For the text-containing cell, return its midpoint in (X, Y) coordinate format. 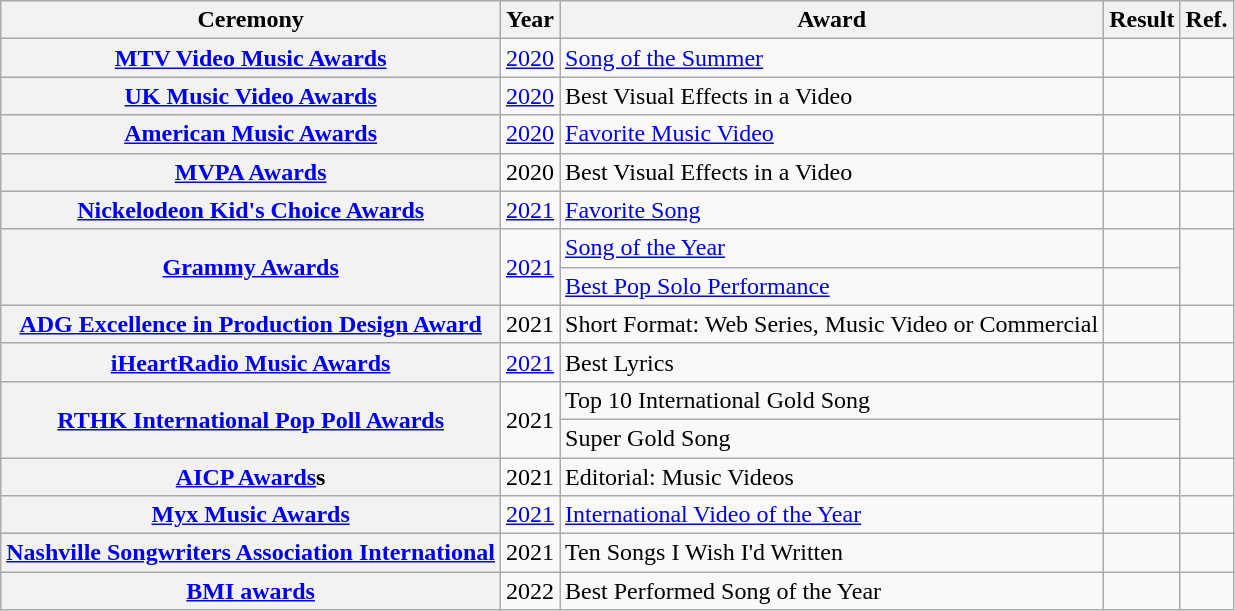
RTHK International Pop Poll Awards (251, 419)
2022 (530, 591)
Super Gold Song (832, 438)
Short Format: Web Series, Music Video or Commercial (832, 324)
Ref. (1206, 20)
Best Lyrics (832, 362)
Editorial: Music Videos (832, 477)
Best Performed Song of the Year (832, 591)
UK Music Video Awards (251, 96)
Award (832, 20)
American Music Awards (251, 134)
BMI awards (251, 591)
Nashville Songwriters Association International (251, 553)
Year (530, 20)
Myx Music Awards (251, 515)
Ten Songs I Wish I'd Written (832, 553)
Ceremony (251, 20)
Grammy Awards (251, 267)
ADG Excellence in Production Design Award (251, 324)
Song of the Summer (832, 58)
Favorite Music Video (832, 134)
MVPA Awards (251, 172)
International Video of the Year (832, 515)
Nickelodeon Kid's Choice Awards (251, 210)
Song of the Year (832, 248)
Favorite Song (832, 210)
AICP Awardss (251, 477)
iHeartRadio Music Awards (251, 362)
Top 10 International Gold Song (832, 400)
Best Pop Solo Performance (832, 286)
MTV Video Music Awards (251, 58)
Result (1142, 20)
